Detect which cell encompasses the target text, then output its [X, Y] center coordinate. 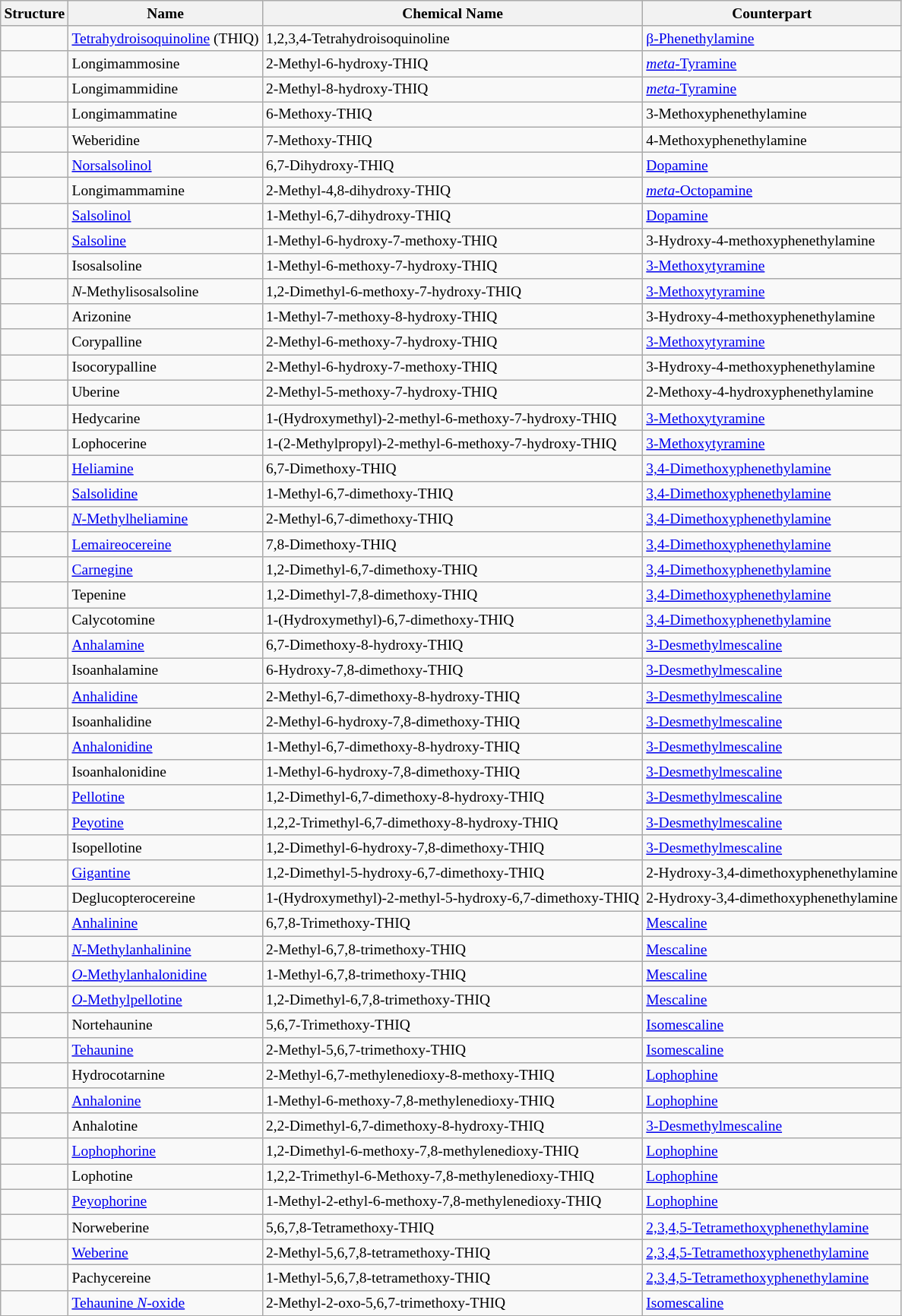
Heliamine [166, 468]
6-Hydroxy-7,8-dimethoxy-THIQ [452, 670]
O-Methylanhalonidine [166, 974]
O-Methylpellotine [166, 1000]
Weberine [166, 1252]
2-Methyl-6,7-dimethoxy-8-hydroxy-THIQ [452, 696]
1-Methyl-6-hydroxy-7-methoxy-THIQ [452, 240]
Anhalamine [166, 646]
1-Methyl-5,6,7,8-tetramethoxy-THIQ [452, 1278]
Anhalidine [166, 696]
β-Phenethylamine [772, 38]
1,2-Dimethyl-6,7-dimethoxy-8-hydroxy-THIQ [452, 796]
1,2-Dimethyl-5-hydroxy-6,7-dimethoxy-THIQ [452, 872]
1,2-Dimethyl-6,7-dimethoxy-THIQ [452, 570]
6,7-Dimethoxy-THIQ [452, 468]
1-(Hydroxymethyl)-2-methyl-6-methoxy-7-hydroxy-THIQ [452, 418]
1-Methyl-6-hydroxy-7,8-dimethoxy-THIQ [452, 772]
6,7-Dihydroxy-THIQ [452, 164]
1-Methyl-2-ethyl-6-methoxy-7,8-methylenedioxy-THIQ [452, 1202]
Weberidine [166, 140]
Isoanhalonidine [166, 772]
1-Methyl-6-methoxy-7-hydroxy-THIQ [452, 266]
6-Methoxy-THIQ [452, 114]
meta-Octopamine [772, 190]
Isoanhalidine [166, 722]
2-Methyl-6,7-methylenedioxy-8-methoxy-THIQ [452, 1076]
1-(2-Methylpropyl)-2-methyl-6-methoxy-7-hydroxy-THIQ [452, 444]
Isopellotine [166, 848]
1,2,2-Trimethyl-6,7-dimethoxy-8-hydroxy-THIQ [452, 822]
2-Methyl-5-methoxy-7-hydroxy-THIQ [452, 392]
Longimammidine [166, 90]
N-Methylanhalinine [166, 948]
Anhalotine [166, 1126]
Peyophorine [166, 1202]
1-Methyl-6,7-dimethoxy-8-hydroxy-THIQ [452, 746]
2-Methyl-8-hydroxy-THIQ [452, 90]
Anhalonidine [166, 746]
Longimammamine [166, 190]
1,2-Dimethyl-6,7,8-trimethoxy-THIQ [452, 1000]
5,6,7-Trimethoxy-THIQ [452, 1024]
1-Methyl-7-methoxy-8-hydroxy-THIQ [452, 316]
Lophotine [166, 1176]
Isosalsoline [166, 266]
1-Methyl-6,7,8-trimethoxy-THIQ [452, 974]
2-Methyl-6,7,8-trimethoxy-THIQ [452, 948]
1-Methyl-6-methoxy-7,8-methylenedioxy-THIQ [452, 1100]
N-Methylisosalsoline [166, 292]
2-Methyl-5,6,7-trimethoxy-THIQ [452, 1050]
7-Methoxy-THIQ [452, 140]
Carnegine [166, 570]
Calycotomine [166, 620]
Tepenine [166, 594]
2-Methyl-6-methoxy-7-hydroxy-THIQ [452, 342]
Structure [35, 14]
Nortehaunine [166, 1024]
Lemaireocereine [166, 544]
Tetrahydroisoquinoline (THIQ) [166, 38]
3-Methoxyphenethylamine [772, 114]
1,2-Dimethyl-7,8-dimethoxy-THIQ [452, 594]
Norsalsolinol [166, 164]
1-Methyl-6,7-dimethoxy-THIQ [452, 494]
Longimammosine [166, 64]
Salsoline [166, 240]
4-Methoxyphenethylamine [772, 140]
1,2-Dimethyl-6-methoxy-7-hydroxy-THIQ [452, 292]
Isocorypalline [166, 368]
Lophophorine [166, 1150]
Isoanhalamine [166, 670]
1,2,2-Trimethyl-6-Methoxy-7,8-methylenedioxy-THIQ [452, 1176]
Longimammatine [166, 114]
1,2-Dimethyl-6-hydroxy-7,8-dimethoxy-THIQ [452, 848]
Corypalline [166, 342]
Salsolidine [166, 494]
2-Methyl-6-hydroxy-THIQ [452, 64]
1-(Hydroxymethyl)-6,7-dimethoxy-THIQ [452, 620]
2-Methyl-2-oxo-5,6,7-trimethoxy-THIQ [452, 1302]
Tehaunine [166, 1050]
2-Methyl-4,8-dihydroxy-THIQ [452, 190]
Deglucopterocereine [166, 898]
Lophocerine [166, 444]
1-(Hydroxymethyl)-2-methyl-5-hydroxy-6,7-dimethoxy-THIQ [452, 898]
Anhalonine [166, 1100]
Norweberine [166, 1226]
Hedycarine [166, 418]
Peyotine [166, 822]
6,7-Dimethoxy-8-hydroxy-THIQ [452, 646]
Hydrocotarnine [166, 1076]
2-Methyl-5,6,7,8-tetramethoxy-THIQ [452, 1252]
Counterpart [772, 14]
2,2-Dimethyl-6,7-dimethoxy-8-hydroxy-THIQ [452, 1126]
7,8-Dimethoxy-THIQ [452, 544]
Uberine [166, 392]
Gigantine [166, 872]
2-Methyl-6-hydroxy-7-methoxy-THIQ [452, 368]
2-Methyl-6,7-dimethoxy-THIQ [452, 518]
Pachycereine [166, 1278]
Chemical Name [452, 14]
Arizonine [166, 316]
6,7,8-Trimethoxy-THIQ [452, 924]
N-Methylheliamine [166, 518]
5,6,7,8-Tetramethoxy-THIQ [452, 1226]
Salsolinol [166, 216]
Pellotine [166, 796]
1,2-Dimethyl-6-methoxy-7,8-methylenedioxy-THIQ [452, 1150]
2-Methoxy-4-hydroxyphenethylamine [772, 392]
2-Methyl-6-hydroxy-7,8-dimethoxy-THIQ [452, 722]
1,2,3,4-Tetrahydroisoquinoline [452, 38]
Anhalinine [166, 924]
1-Methyl-6,7-dihydroxy-THIQ [452, 216]
Tehaunine N-oxide [166, 1302]
Name [166, 14]
